Provide the [X, Y] coordinate of the cell's center where the given text is located.  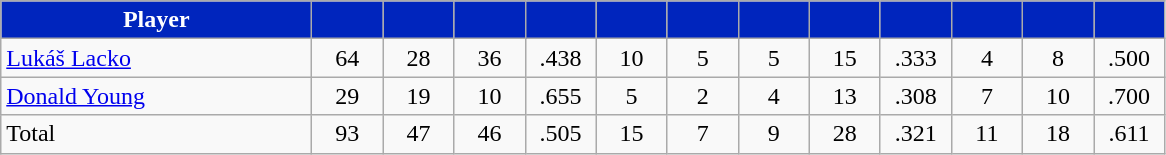
2 [702, 96]
13 [844, 96]
.500 [1130, 58]
93 [348, 134]
.611 [1130, 134]
47 [418, 134]
46 [490, 134]
Total [156, 134]
Donald Young [156, 96]
.505 [560, 134]
36 [490, 58]
.308 [916, 96]
19 [418, 96]
.438 [560, 58]
.700 [1130, 96]
Lukáš Lacko [156, 58]
8 [1058, 58]
Player [156, 20]
64 [348, 58]
9 [774, 134]
11 [986, 134]
29 [348, 96]
18 [1058, 134]
.333 [916, 58]
.321 [916, 134]
.655 [560, 96]
